Pinpoint the cell where the given text exists, returning its (x, y) midpoint coordinate. 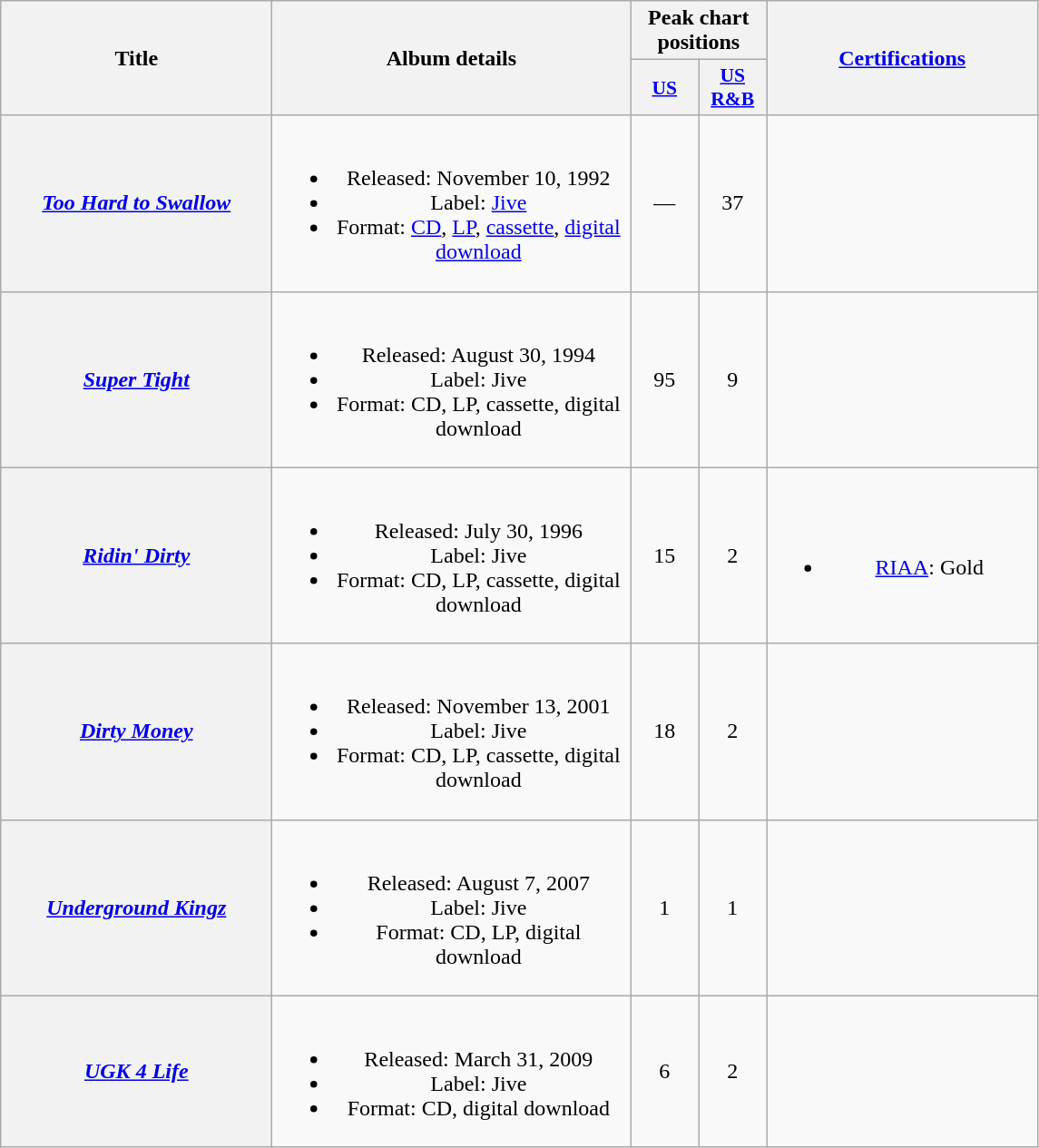
18 (664, 731)
Certifications (902, 58)
Super Tight (136, 379)
6 (664, 1071)
Underground Kingz (136, 908)
Title (136, 58)
15 (664, 555)
Released: August 7, 2007Label: JiveFormat: CD, LP, digital download (452, 908)
Peak chart positions (699, 31)
95 (664, 379)
Released: August 30, 1994Label: JiveFormat: CD, LP, cassette, digital download (452, 379)
— (664, 203)
Ridin' Dirty (136, 555)
Dirty Money (136, 731)
Released: March 31, 2009Label: JiveFormat: CD, digital download (452, 1071)
US R&B (733, 87)
37 (733, 203)
US (664, 87)
9 (733, 379)
Released: November 13, 2001Label: JiveFormat: CD, LP, cassette, digital download (452, 731)
Released: July 30, 1996Label: JiveFormat: CD, LP, cassette, digital download (452, 555)
Too Hard to Swallow (136, 203)
UGK 4 Life (136, 1071)
RIAA: Gold (902, 555)
Released: November 10, 1992Label: JiveFormat: CD, LP, cassette, digital download (452, 203)
Album details (452, 58)
